Return [x, y] of the center of cell containing provided text 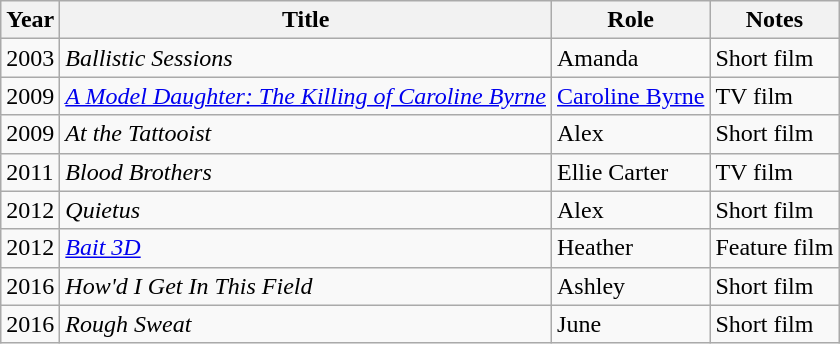
Blood Brothers [306, 172]
Caroline Byrne [631, 96]
June [631, 324]
At the Tattooist [306, 134]
Heather [631, 248]
A Model Daughter: The Killing of Caroline Byrne [306, 96]
2003 [30, 58]
Role [631, 20]
Rough Sweat [306, 324]
Title [306, 20]
2011 [30, 172]
Notes [774, 20]
How'd I Get In This Field [306, 286]
Feature film [774, 248]
Quietus [306, 210]
Year [30, 20]
Bait 3D [306, 248]
Ellie Carter [631, 172]
Ballistic Sessions [306, 58]
Amanda [631, 58]
Ashley [631, 286]
